From the cell containing the given text, extract its center point as [X, Y] coordinate. 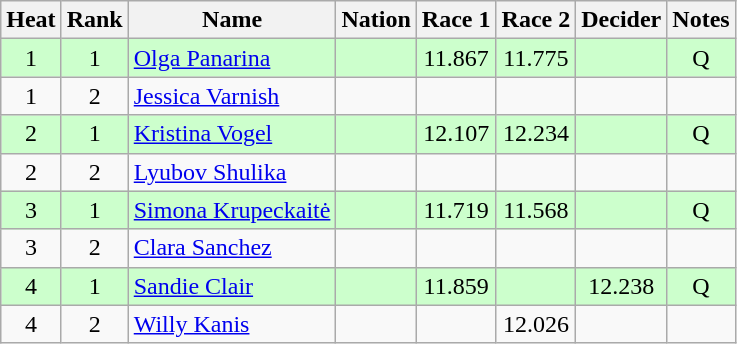
Race 2 [536, 20]
Kristina Vogel [232, 134]
11.568 [536, 210]
11.859 [456, 286]
11.719 [456, 210]
Sandie Clair [232, 286]
Decider [622, 20]
Simona Krupeckaitė [232, 210]
12.107 [456, 134]
Nation [376, 20]
11.775 [536, 58]
12.026 [536, 324]
Jessica Varnish [232, 96]
Name [232, 20]
12.234 [536, 134]
Notes [701, 20]
Race 1 [456, 20]
Clara Sanchez [232, 248]
12.238 [622, 286]
Lyubov Shulika [232, 172]
11.867 [456, 58]
Rank [94, 20]
Willy Kanis [232, 324]
Heat [31, 20]
Olga Panarina [232, 58]
